Determine the [X, Y] coordinate at the center of the cell enclosing the given text.  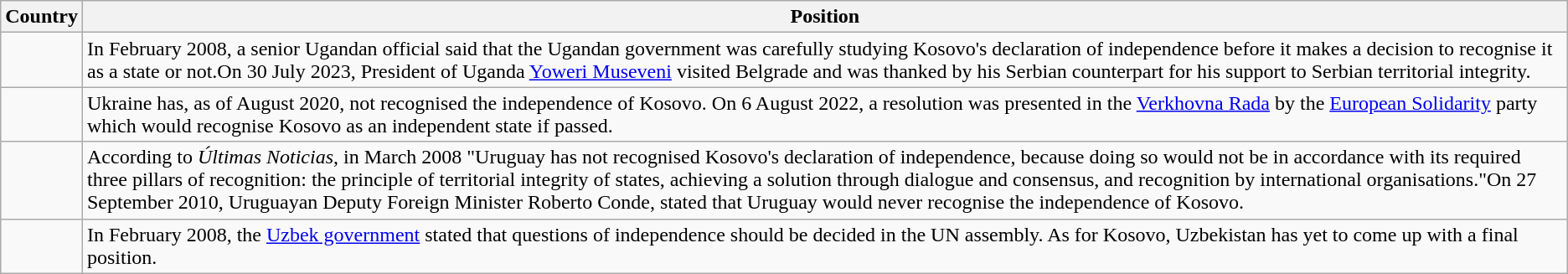
Position [824, 17]
Country [42, 17]
